Scan for the cell matching the given text and deliver its [X, Y] coordinate at center. 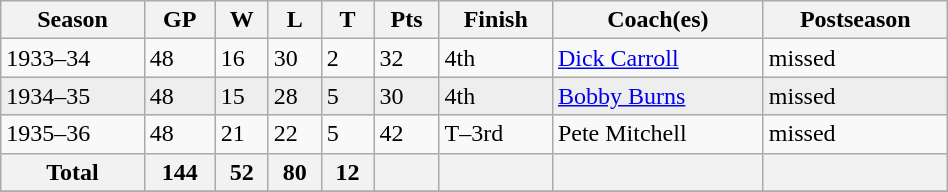
Finish [496, 20]
21 [242, 134]
T–3rd [496, 134]
1933–34 [73, 58]
1935–36 [73, 134]
T [348, 20]
144 [180, 172]
80 [294, 172]
1934–35 [73, 96]
Dick Carroll [658, 58]
16 [242, 58]
W [242, 20]
Pete Mitchell [658, 134]
Total [73, 172]
28 [294, 96]
42 [406, 134]
22 [294, 134]
Coach(es) [658, 20]
Postseason [855, 20]
GP [180, 20]
Bobby Burns [658, 96]
52 [242, 172]
Season [73, 20]
2 [348, 58]
15 [242, 96]
12 [348, 172]
Pts [406, 20]
L [294, 20]
32 [406, 58]
